Return the [x, y] coordinate for the center point of the cell that contains the specified text.  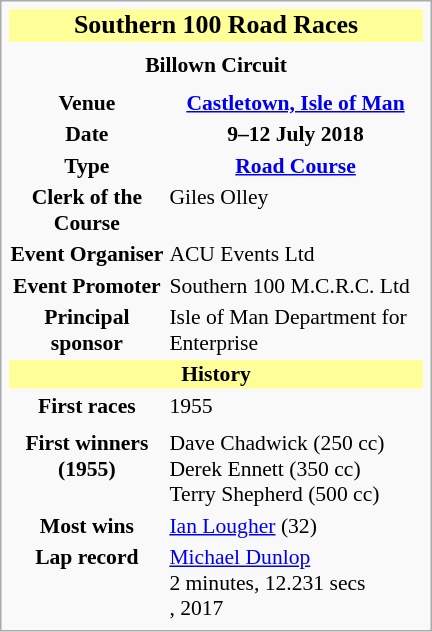
Type [87, 165]
History [216, 374]
Castletown, Isle of Man [296, 102]
Clerk of the Course [87, 210]
Principal sponsor [87, 330]
Venue [87, 102]
9–12 July 2018 [296, 134]
Event Promoter [87, 285]
Dave Chadwick (250 cc) Derek Ennett (350 cc)Terry Shepherd (500 cc) [296, 469]
Road Course [296, 165]
Giles Olley [296, 210]
Billown Circuit [216, 65]
Isle of Man Department for Enterprise [296, 330]
Southern 100 Road Races [216, 26]
First races [87, 405]
Most wins [87, 525]
1955 [296, 405]
Southern 100 M.C.R.C. Ltd [296, 285]
Ian Lougher (32) [296, 525]
Michael Dunlop2 minutes, 12.231 secs , 2017 [296, 583]
ACU Events Ltd [296, 254]
First winners (1955) [87, 469]
Lap record [87, 583]
Date [87, 134]
Event Organiser [87, 254]
